Find where the given text appears and provide that cell's center as (x, y) coordinate. 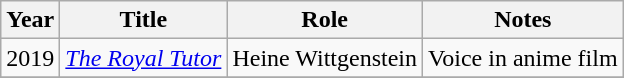
The Royal Tutor (144, 58)
2019 (30, 58)
Voice in anime film (524, 58)
Title (144, 20)
Heine Wittgenstein (325, 58)
Year (30, 20)
Notes (524, 20)
Role (325, 20)
